Return (X, Y) of the center of cell containing provided text 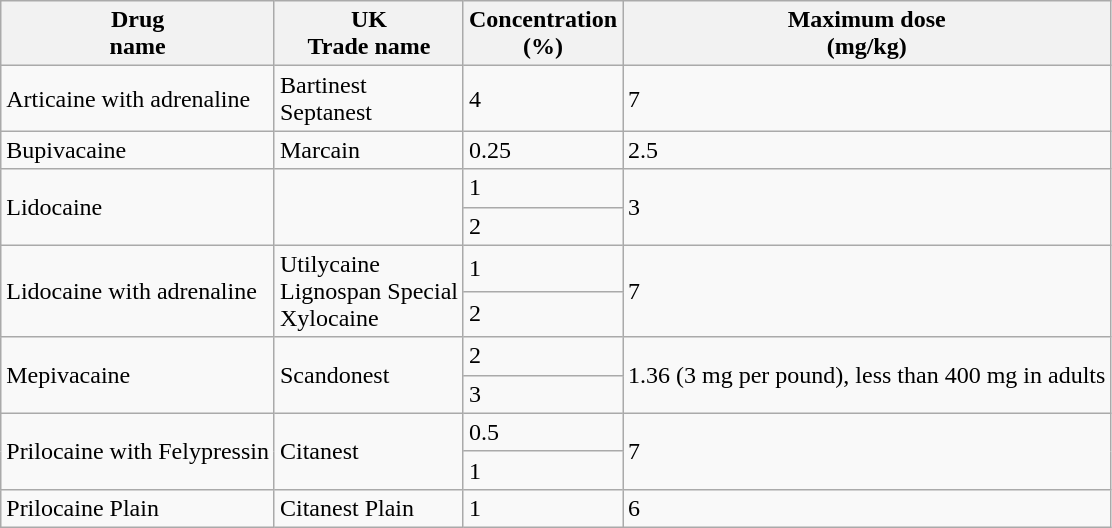
2.5 (867, 150)
0.25 (542, 150)
Citanest Plain (368, 508)
Drugname (138, 34)
1.36 (3 mg per pound), less than 400 mg in adults (867, 375)
Scandonest (368, 375)
Mepivacaine (138, 375)
Prilocaine with Felypressin (138, 451)
Maximum dose(mg/kg) (867, 34)
Prilocaine Plain (138, 508)
UtilycaineLignospan SpecialXylocaine (368, 291)
UKTrade name (368, 34)
6 (867, 508)
0.5 (542, 432)
BartinestSeptanest (368, 98)
Bupivacaine (138, 150)
4 (542, 98)
Lidocaine with adrenaline (138, 291)
Citanest (368, 451)
Marcain (368, 150)
Articaine with adrenaline (138, 98)
Concentration(%) (542, 34)
Lidocaine (138, 207)
